Identify which cell holds the provided text, then report its [x, y] central coordinate. 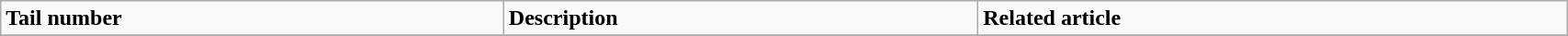
Tail number [253, 18]
Related article [1273, 18]
Description [740, 18]
